Find where the given text appears and provide that cell's center as (X, Y) coordinate. 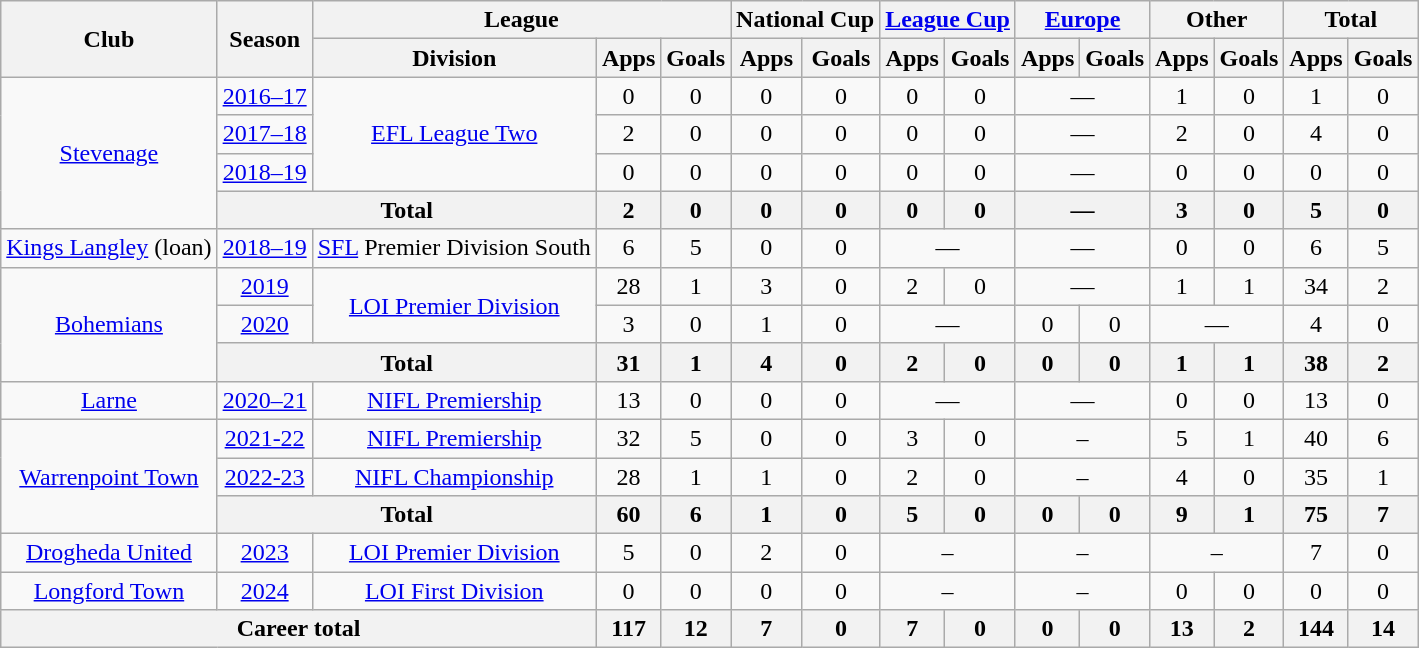
LOI First Division (454, 591)
Other (1217, 20)
Warrenpoint Town (109, 476)
Europe (1082, 20)
32 (628, 438)
38 (1316, 362)
2024 (264, 591)
SFL Premier Division South (454, 248)
Stevenage (109, 153)
12 (696, 629)
NIFL Championship (454, 477)
Longford Town (109, 591)
9 (1182, 515)
Bohemians (109, 324)
2017–18 (264, 134)
144 (1316, 629)
2020 (264, 324)
2022-23 (264, 477)
Club (109, 39)
40 (1316, 438)
Kings Langley (loan) (109, 248)
2020–21 (264, 400)
75 (1316, 515)
Career total (299, 629)
National Cup (806, 20)
60 (628, 515)
2019 (264, 286)
117 (628, 629)
2023 (264, 553)
34 (1316, 286)
2016–17 (264, 96)
35 (1316, 477)
2021-22 (264, 438)
League (521, 20)
Season (264, 39)
Division (454, 58)
League Cup (948, 20)
Larne (109, 400)
14 (1383, 629)
Drogheda United (109, 553)
31 (628, 362)
EFL League Two (454, 134)
